From the cell containing the given text, extract its center point as (X, Y) coordinate. 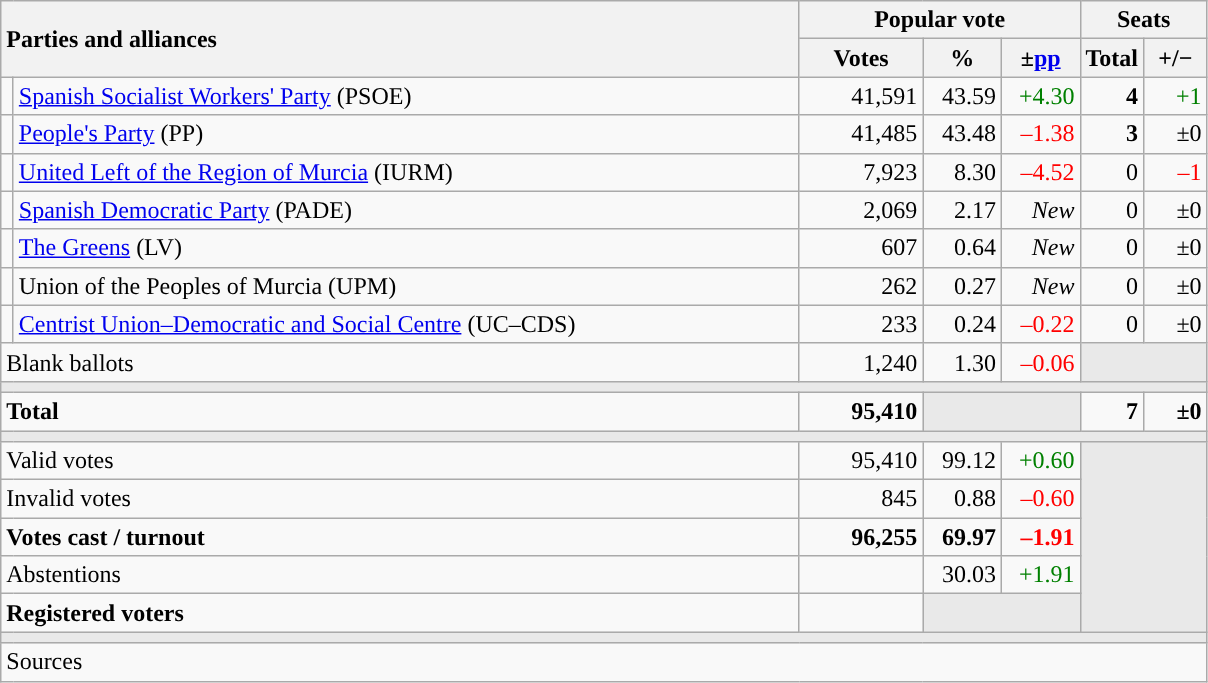
99.12 (962, 461)
Spanish Socialist Workers' Party (PSOE) (406, 96)
–1 (1176, 172)
Blank ballots (400, 362)
96,255 (861, 537)
People's Party (PP) (406, 134)
Parties and alliances (400, 39)
845 (861, 499)
+0.60 (1040, 461)
0.27 (962, 286)
–0.22 (1040, 324)
+/− (1176, 58)
41,591 (861, 96)
Abstentions (400, 575)
2,069 (861, 210)
Centrist Union–Democratic and Social Centre (UC–CDS) (406, 324)
–1.38 (1040, 134)
Popular vote (940, 20)
–0.06 (1040, 362)
The Greens (LV) (406, 248)
–0.60 (1040, 499)
607 (861, 248)
Valid votes (400, 461)
United Left of the Region of Murcia (IURM) (406, 172)
3 (1112, 134)
8.30 (962, 172)
Invalid votes (400, 499)
41,485 (861, 134)
–1.91 (1040, 537)
4 (1112, 96)
% (962, 58)
0.64 (962, 248)
Votes (861, 58)
1.30 (962, 362)
1,240 (861, 362)
30.03 (962, 575)
Union of the Peoples of Murcia (UPM) (406, 286)
43.48 (962, 134)
+1 (1176, 96)
0.24 (962, 324)
Spanish Democratic Party (PADE) (406, 210)
+4.30 (1040, 96)
69.97 (962, 537)
7,923 (861, 172)
7 (1112, 411)
Registered voters (400, 613)
233 (861, 324)
Seats (1144, 20)
0.88 (962, 499)
262 (861, 286)
+1.91 (1040, 575)
Sources (604, 662)
43.59 (962, 96)
±pp (1040, 58)
2.17 (962, 210)
Votes cast / turnout (400, 537)
–4.52 (1040, 172)
